For the text-containing cell, return its midpoint in [x, y] coordinate format. 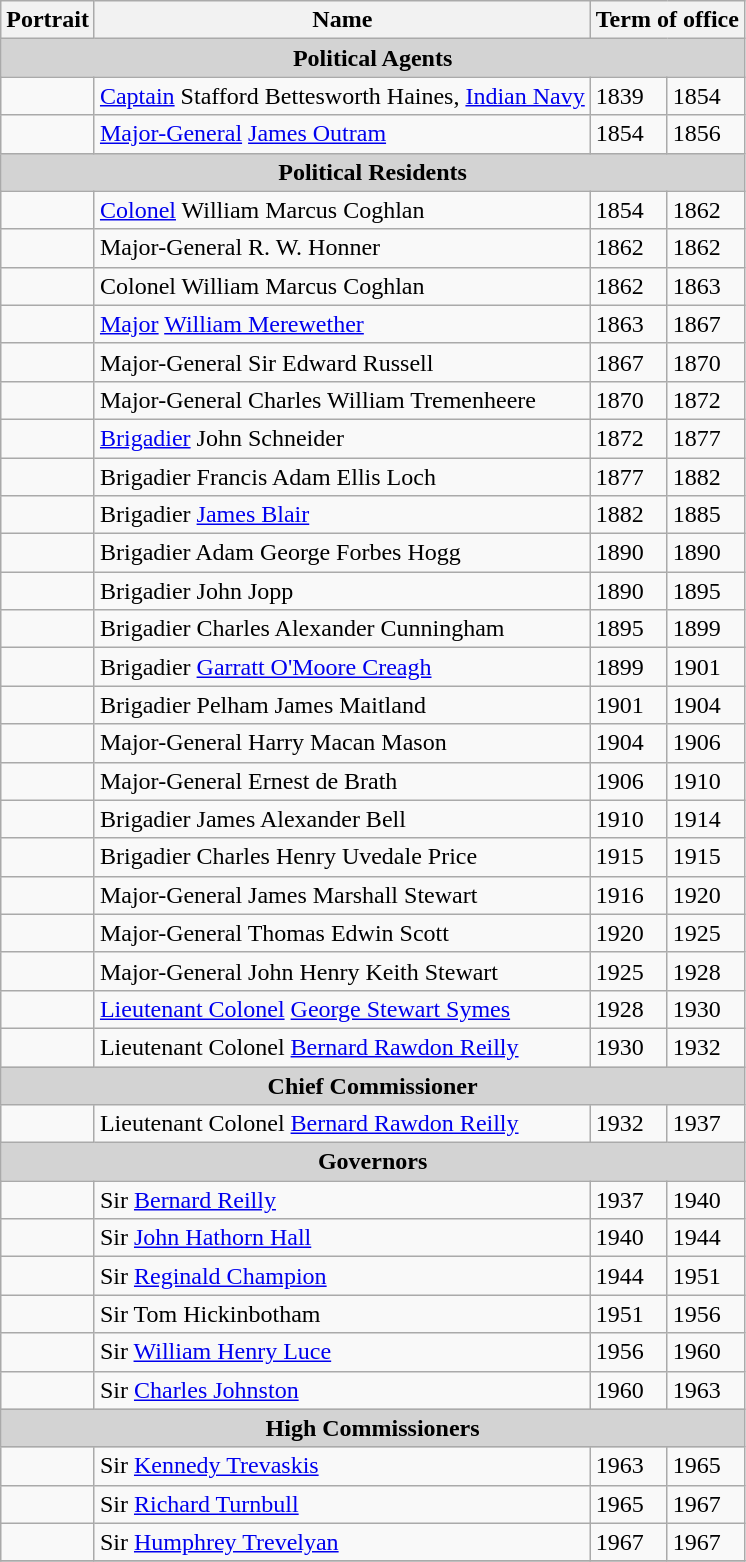
Brigadier John Schneider [342, 438]
High Commissioners [373, 1428]
Major William Merewether [342, 324]
Major-General Sir Edward Russell [342, 362]
Major-General James Marshall Stewart [342, 895]
Captain Stafford Bettesworth Haines, Indian Navy [342, 96]
Brigadier James Blair [342, 515]
Brigadier Charles Alexander Cunningham [342, 629]
Major-General Ernest de Brath [342, 781]
Major-General Charles William Tremenheere [342, 400]
Major-General James Outram [342, 134]
Sir Kennedy Trevaskis [342, 1466]
Major-General John Henry Keith Stewart [342, 971]
Major-General Harry Macan Mason [342, 743]
Sir Tom Hickinbotham [342, 1314]
Term of office [667, 20]
Portrait [48, 20]
Sir Charles Johnston [342, 1390]
Brigadier Pelham James Maitland [342, 705]
Sir Richard Turnbull [342, 1504]
Sir William Henry Luce [342, 1352]
Sir Bernard Reilly [342, 1200]
Name [342, 20]
Brigadier Charles Henry Uvedale Price [342, 857]
1914 [706, 819]
Brigadier Garratt O'Moore Creagh [342, 667]
Major-General Thomas Edwin Scott [342, 933]
Major-General R. W. Honner [342, 248]
Political Residents [373, 172]
Sir Reginald Champion [342, 1276]
Brigadier John Jopp [342, 591]
Sir John Hathorn Hall [342, 1238]
Sir Humphrey Trevelyan [342, 1542]
Chief Commissioner [373, 1085]
Brigadier Adam George Forbes Hogg [342, 553]
1839 [628, 96]
Political Agents [373, 58]
Governors [373, 1162]
1916 [628, 895]
Brigadier Francis Adam Ellis Loch [342, 477]
Lieutenant Colonel George Stewart Symes [342, 1009]
Brigadier James Alexander Bell [342, 819]
1856 [706, 134]
1885 [706, 515]
